Extract the [x, y] coordinate from the center of the cell holding the provided text.  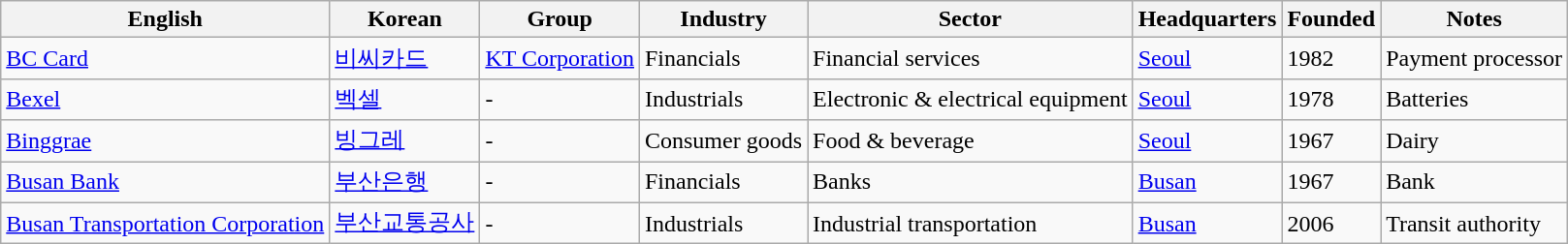
Sector [971, 19]
Payment processor [1474, 58]
Consumer goods [723, 141]
Batteries [1474, 99]
Industrial transportation [971, 223]
Bexel [165, 99]
Industry [723, 19]
Founded [1331, 19]
KT Corporation [560, 58]
벡셀 [405, 99]
1982 [1331, 58]
Busan Bank [165, 182]
1978 [1331, 99]
Binggrae [165, 141]
부산교통공사 [405, 223]
Banks [971, 182]
Busan Transportation Corporation [165, 223]
Bank [1474, 182]
Notes [1474, 19]
2006 [1331, 223]
BC Card [165, 58]
부산은행 [405, 182]
Headquarters [1207, 19]
English [165, 19]
비씨카드 [405, 58]
Dairy [1474, 141]
Food & beverage [971, 141]
빙그레 [405, 141]
Transit authority [1474, 223]
Group [560, 19]
Electronic & electrical equipment [971, 99]
Financial services [971, 58]
Korean [405, 19]
